Output the [x, y] coordinate of the center of the cell containing the given text.  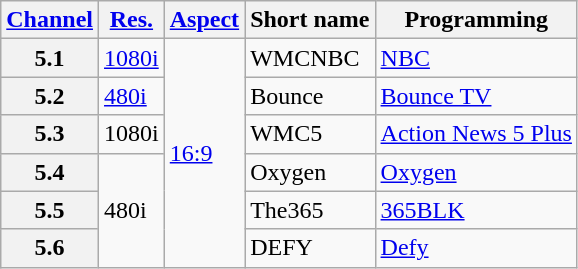
5.6 [50, 248]
The365 [310, 210]
WMCNBC [310, 58]
Programming [476, 20]
Bounce TV [476, 96]
5.2 [50, 96]
NBC [476, 58]
5.4 [50, 172]
5.3 [50, 134]
Defy [476, 248]
365BLK [476, 210]
DEFY [310, 248]
WMC5 [310, 134]
5.1 [50, 58]
Aspect [204, 20]
Bounce [310, 96]
5.5 [50, 210]
Short name [310, 20]
16:9 [204, 153]
Action News 5 Plus [476, 134]
Channel [50, 20]
Res. [132, 20]
